Capture the cell that displays the provided text and extract its (X, Y) central coordinate. 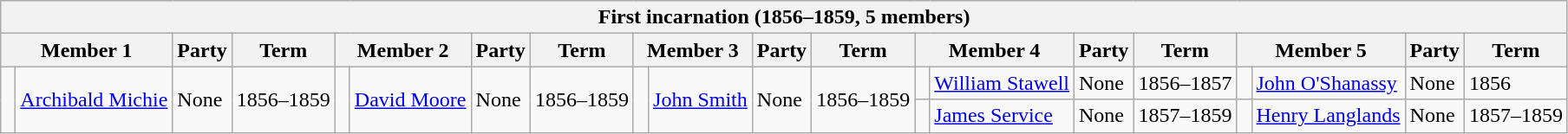
Member 5 (1321, 50)
1856 (1516, 83)
James Service (1003, 116)
John O'Shanassy (1329, 83)
Henry Langlands (1329, 116)
1856–1857 (1185, 83)
David Moore (410, 99)
First incarnation (1856–1859, 5 members) (784, 17)
William Stawell (1003, 83)
Archibald Michie (94, 99)
Member 4 (995, 50)
Member 2 (402, 50)
Member 3 (692, 50)
John Smith (701, 99)
Member 1 (87, 50)
